Search for the cell housing the specified text and yield its (x, y) center coordinate. 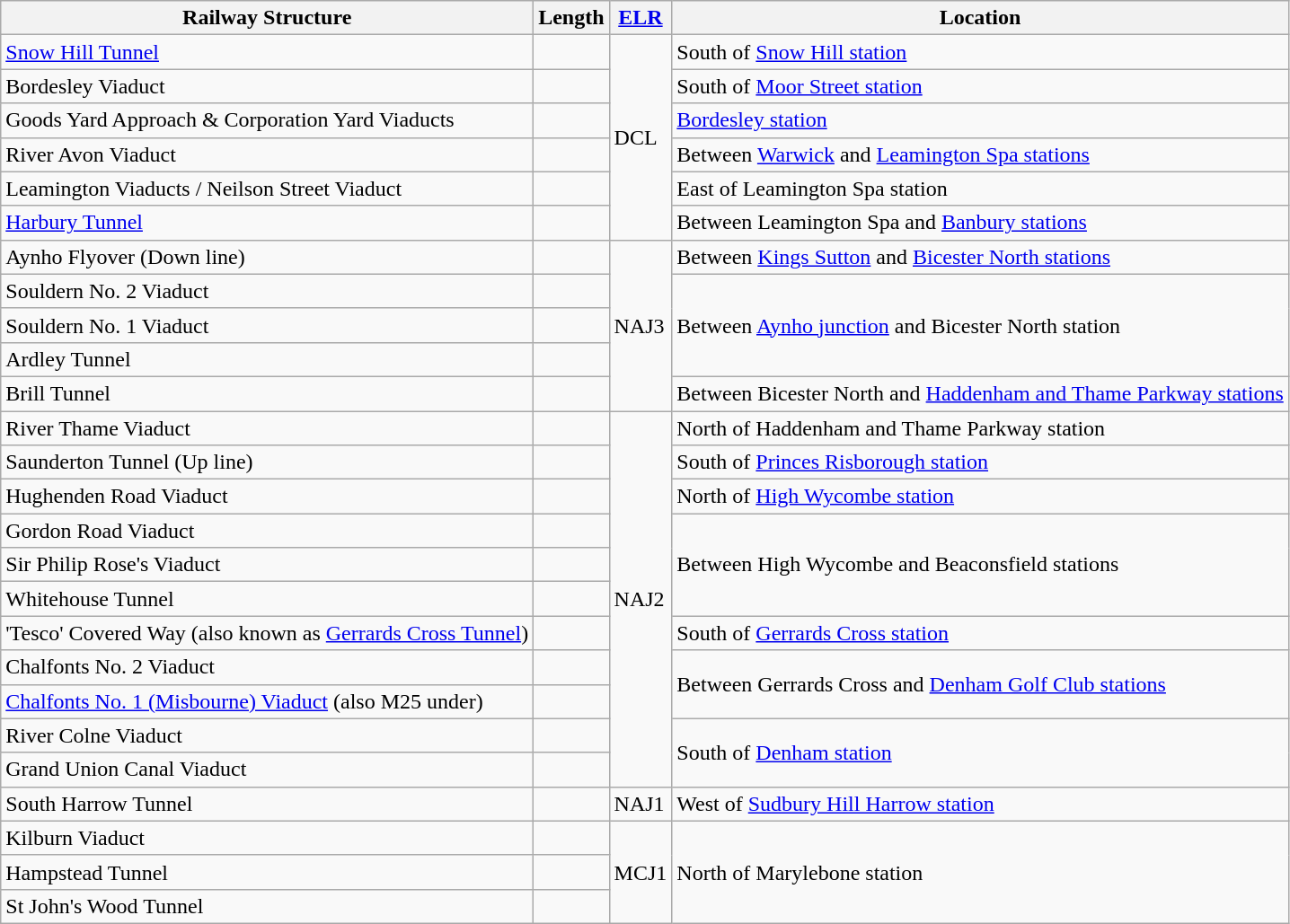
Gordon Road Viaduct (268, 531)
Souldern No. 1 Viaduct (268, 325)
DCL (641, 137)
South of Gerrards Cross station (980, 633)
River Avon Viaduct (268, 154)
Whitehouse Tunnel (268, 599)
East of Leamington Spa station (980, 189)
Between Bicester North and Haddenham and Thame Parkway stations (980, 393)
South of Snow Hill station (980, 52)
Harbury Tunnel (268, 223)
North of High Wycombe station (980, 497)
'Tesco' Covered Way (also known as Gerrards Cross Tunnel) (268, 633)
ELR (641, 18)
Souldern No. 2 Viaduct (268, 291)
Between Leamington Spa and Banbury stations (980, 223)
NAJ1 (641, 804)
Railway Structure (268, 18)
South of Denham station (980, 752)
Brill Tunnel (268, 393)
Hughenden Road Viaduct (268, 497)
St John's Wood Tunnel (268, 906)
Sir Philip Rose's Viaduct (268, 565)
Grand Union Canal Viaduct (268, 770)
Between Gerrards Cross and Denham Golf Club stations (980, 684)
South Harrow Tunnel (268, 804)
North of Marylebone station (980, 872)
Aynho Flyover (Down line) (268, 257)
MCJ1 (641, 872)
South of Princes Risborough station (980, 462)
Chalfonts No. 2 Viaduct (268, 667)
River Colne Viaduct (268, 735)
NAJ3 (641, 325)
Location (980, 18)
Between High Wycombe and Beaconsfield stations (980, 565)
Leamington Viaducts / Neilson Street Viaduct (268, 189)
Hampstead Tunnel (268, 872)
Length (571, 18)
Bordesley Viaduct (268, 86)
West of Sudbury Hill Harrow station (980, 804)
South of Moor Street station (980, 86)
Between Aynho junction and Bicester North station (980, 325)
North of Haddenham and Thame Parkway station (980, 428)
River Thame Viaduct (268, 428)
Goods Yard Approach & Corporation Yard Viaducts (268, 120)
Bordesley station (980, 120)
Chalfonts No. 1 (Misbourne) Viaduct (also M25 under) (268, 701)
NAJ2 (641, 600)
Between Warwick and Leamington Spa stations (980, 154)
Between Kings Sutton and Bicester North stations (980, 257)
Ardley Tunnel (268, 359)
Snow Hill Tunnel (268, 52)
Kilburn Viaduct (268, 838)
Saunderton Tunnel (Up line) (268, 462)
